Capture the cell that displays the provided text and extract its [X, Y] central coordinate. 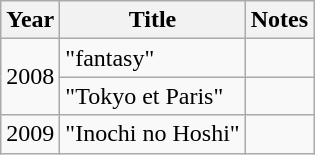
2009 [30, 134]
2008 [30, 77]
Title [152, 20]
"fantasy" [152, 58]
"Inochi no Hoshi" [152, 134]
Year [30, 20]
Notes [279, 20]
"Tokyo et Paris" [152, 96]
